Return (X, Y) of the center of cell containing provided text 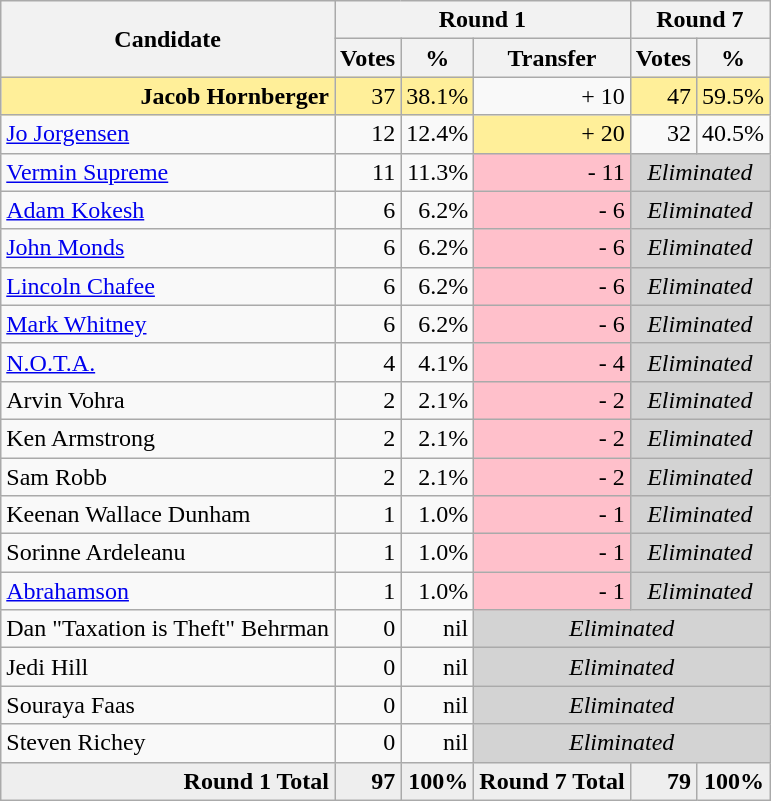
Abrahamson (168, 591)
Souraya Faas (168, 705)
Ken Armstrong (168, 438)
+ 10 (552, 96)
Jedi Hill (168, 667)
Round 1 Total (168, 781)
4 (368, 362)
John Monds (168, 248)
12 (368, 134)
79 (663, 781)
Round 7 Total (552, 781)
- 11 (552, 172)
4.1% (438, 362)
97 (368, 781)
Sam Robb (168, 477)
Vermin Supreme (168, 172)
Dan "Taxation is Theft" Behrman (168, 629)
11.3% (438, 172)
11 (368, 172)
40.5% (732, 134)
Mark Whitney (168, 324)
Jacob Hornberger (168, 96)
Round 7 (700, 20)
Round 1 (483, 20)
32 (663, 134)
Candidate (168, 39)
Sorinne Ardeleanu (168, 553)
Arvin Vohra (168, 400)
Lincoln Chafee (168, 286)
38.1% (438, 96)
Keenan Wallace Dunham (168, 515)
Jo Jorgensen (168, 134)
Transfer (552, 58)
- 4 (552, 362)
Steven Richey (168, 743)
12.4% (438, 134)
+ 20 (552, 134)
59.5% (732, 96)
N.O.T.A. (168, 362)
37 (368, 96)
Adam Kokesh (168, 210)
47 (663, 96)
